Identify which cell holds the provided text, then report its (x, y) central coordinate. 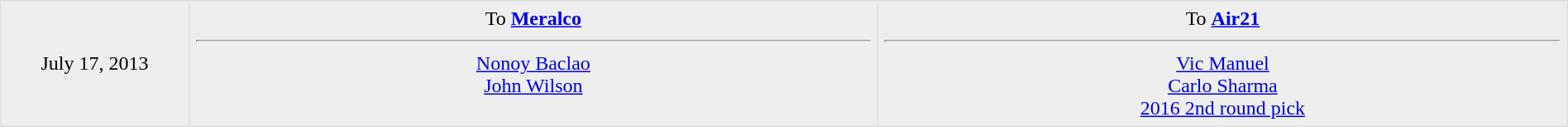
To MeralcoNonoy Baclao John Wilson (533, 64)
To Air21Vic Manuel Carlo Sharma 2016 2nd round pick (1223, 64)
July 17, 2013 (94, 64)
